Capture the cell that displays the provided text and extract its (x, y) central coordinate. 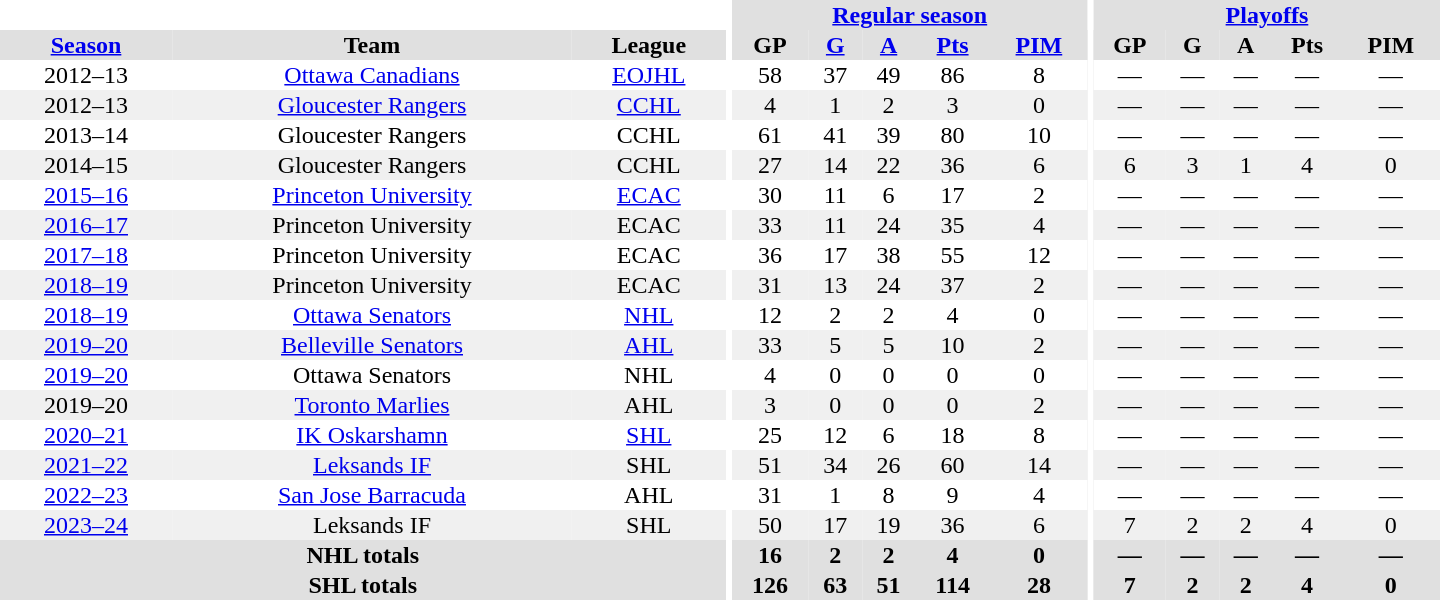
80 (952, 135)
63 (836, 585)
39 (888, 135)
19 (888, 525)
22 (888, 165)
27 (770, 165)
2014–15 (86, 165)
114 (952, 585)
61 (770, 135)
League (649, 45)
41 (836, 135)
2016–17 (86, 225)
Ottawa Canadians (372, 75)
58 (770, 75)
18 (952, 435)
50 (770, 525)
Regular season (910, 15)
2017–18 (86, 255)
2015–16 (86, 195)
2021–22 (86, 465)
30 (770, 195)
Belleville Senators (372, 345)
Playoffs (1267, 15)
38 (888, 255)
2020–21 (86, 435)
EOJHL (649, 75)
16 (770, 555)
San Jose Barracuda (372, 495)
28 (1039, 585)
IK Oskarshamn (372, 435)
126 (770, 585)
35 (952, 225)
SHL totals (363, 585)
55 (952, 255)
60 (952, 465)
NHL totals (363, 555)
13 (836, 285)
2013–14 (86, 135)
86 (952, 75)
2023–24 (86, 525)
Team (372, 45)
Toronto Marlies (372, 405)
26 (888, 465)
Season (86, 45)
49 (888, 75)
2022–23 (86, 495)
9 (952, 495)
25 (770, 435)
34 (836, 465)
